Return [x, y] of the center of cell containing provided text 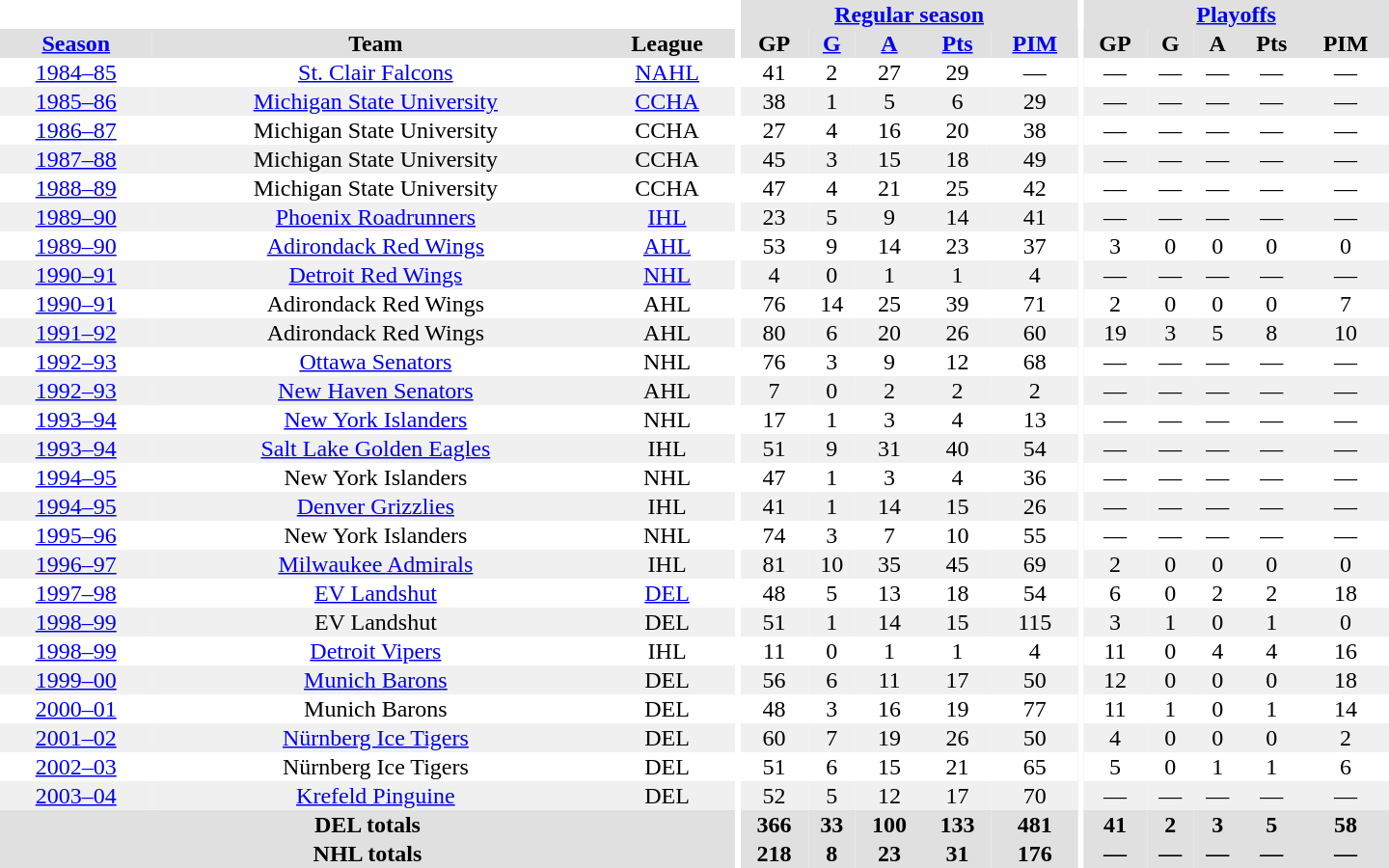
1995–96 [75, 535]
81 [774, 564]
1988–89 [75, 188]
Krefeld Pinguine [375, 796]
1996–97 [75, 564]
55 [1035, 535]
Detroit Red Wings [375, 275]
Playoffs [1237, 14]
80 [774, 333]
2000–01 [75, 709]
New Haven Senators [375, 391]
2002–03 [75, 767]
1987–88 [75, 159]
Detroit Vipers [375, 651]
65 [1035, 767]
68 [1035, 362]
DEL totals [368, 825]
74 [774, 535]
Season [75, 43]
1997–98 [75, 593]
49 [1035, 159]
1999–00 [75, 680]
481 [1035, 825]
42 [1035, 188]
366 [774, 825]
1991–92 [75, 333]
133 [957, 825]
77 [1035, 709]
53 [774, 246]
71 [1035, 304]
176 [1035, 854]
NAHL [667, 72]
Team [375, 43]
35 [889, 564]
36 [1035, 477]
St. Clair Falcons [375, 72]
Milwaukee Admirals [375, 564]
40 [957, 448]
Phoenix Roadrunners [375, 217]
218 [774, 854]
33 [831, 825]
37 [1035, 246]
52 [774, 796]
Ottawa Senators [375, 362]
69 [1035, 564]
Salt Lake Golden Eagles [375, 448]
2003–04 [75, 796]
Regular season [909, 14]
115 [1035, 622]
100 [889, 825]
League [667, 43]
39 [957, 304]
1986–87 [75, 130]
58 [1346, 825]
1984–85 [75, 72]
2001–02 [75, 738]
Denver Grizzlies [375, 506]
1985–86 [75, 101]
56 [774, 680]
70 [1035, 796]
NHL totals [368, 854]
